Provide the [x, y] coordinate of the cell's center where the given text is located.  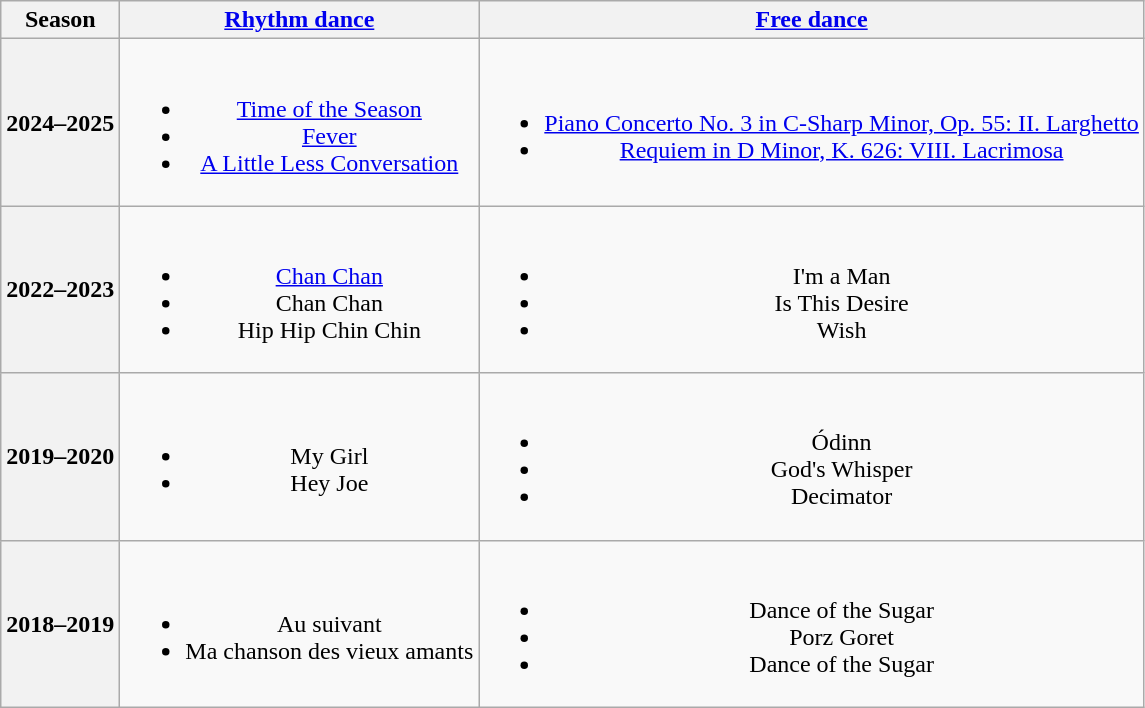
2018–2019 [60, 624]
Rhythm dance [300, 20]
Free dance [812, 20]
Chan Chan Chan Chan Hip Hip Chin Chin [300, 290]
Piano Concerto No. 3 in C-Sharp Minor, Op. 55: II. Larghetto Requiem in D Minor, K. 626: VIII. Lacrimosa [812, 122]
I'm a Man Is This Desire Wish [812, 290]
Ódinn God's Whisper Decimator [812, 456]
Time of the Season FeverA Little Less Conversation [300, 122]
2022–2023 [60, 290]
Season [60, 20]
2024–2025 [60, 122]
My Girl Hey Joe [300, 456]
Dance of the SugarPorz Goret Dance of the Sugar [812, 624]
Au suivant Ma chanson des vieux amants [300, 624]
2019–2020 [60, 456]
